Pinpoint the cell where the given text exists, returning its (x, y) midpoint coordinate. 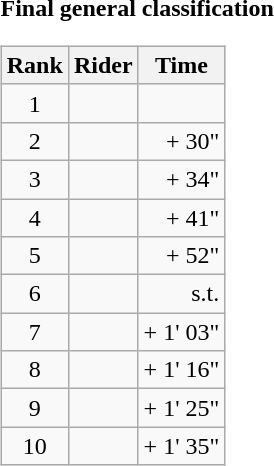
Rank (34, 65)
+ 1' 16" (182, 370)
+ 41" (182, 217)
1 (34, 103)
+ 1' 35" (182, 446)
10 (34, 446)
s.t. (182, 294)
8 (34, 370)
+ 52" (182, 256)
+ 30" (182, 141)
6 (34, 294)
5 (34, 256)
+ 1' 03" (182, 332)
4 (34, 217)
Time (182, 65)
+ 1' 25" (182, 408)
3 (34, 179)
9 (34, 408)
Rider (103, 65)
+ 34" (182, 179)
2 (34, 141)
7 (34, 332)
